Capture the cell that displays the provided text and extract its (x, y) central coordinate. 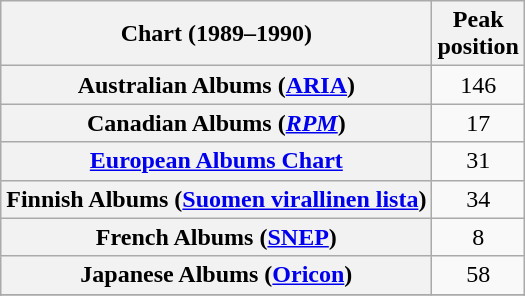
Canadian Albums (RPM) (216, 123)
8 (478, 237)
Peakposition (478, 34)
Australian Albums (ARIA) (216, 85)
34 (478, 199)
17 (478, 123)
31 (478, 161)
58 (478, 275)
European Albums Chart (216, 161)
Finnish Albums (Suomen virallinen lista) (216, 199)
Chart (1989–1990) (216, 34)
146 (478, 85)
French Albums (SNEP) (216, 237)
Japanese Albums (Oricon) (216, 275)
